Detect which cell encompasses the target text, then output its (X, Y) center coordinate. 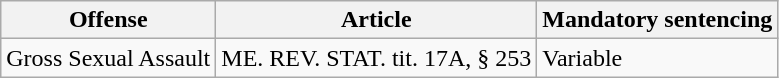
Variable (658, 58)
Mandatory sentencing (658, 20)
Gross Sexual Assault (108, 58)
Article (376, 20)
ME. REV. STAT. tit. 17A, § 253 (376, 58)
Offense (108, 20)
